Detect which cell encompasses the target text, then output its [X, Y] center coordinate. 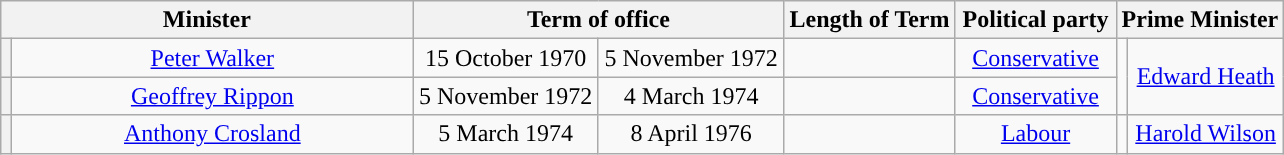
Peter Walker [212, 58]
Anthony Crosland [212, 134]
Political party [1036, 20]
8 April 1976 [691, 134]
Harold Wilson [1205, 134]
Edward Heath [1205, 77]
4 March 1974 [691, 96]
Term of office [598, 20]
Labour [1036, 134]
Geoffrey Rippon [212, 96]
5 March 1974 [506, 134]
Length of Term [870, 20]
Prime Minister [1200, 20]
Minister [207, 20]
15 October 1970 [506, 58]
